Determine the (X, Y) coordinate at the center of the cell enclosing the given text.  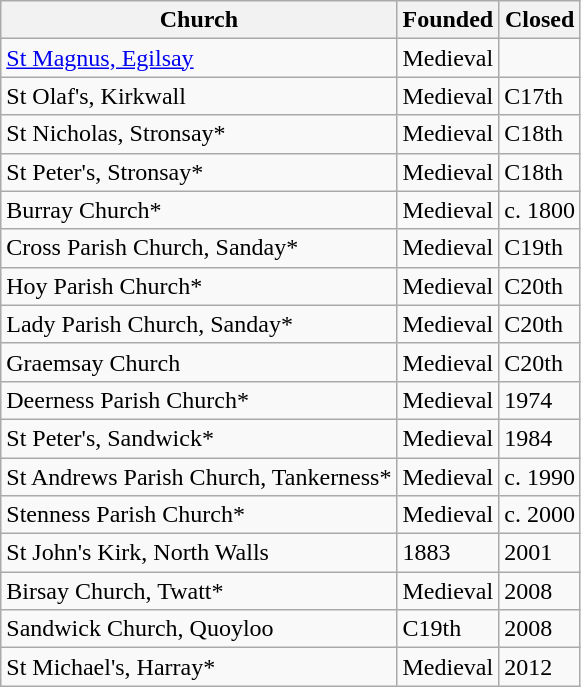
Burray Church* (199, 210)
St Andrews Parish Church, Tankerness* (199, 477)
Church (199, 20)
Founded (448, 20)
St Olaf's, Kirkwall (199, 96)
Lady Parish Church, Sanday* (199, 324)
St Peter's, Sandwick* (199, 438)
1984 (540, 438)
Closed (540, 20)
C17th (540, 96)
St Magnus, Egilsay (199, 58)
Birsay Church, Twatt* (199, 591)
St Nicholas, Stronsay* (199, 134)
St Peter's, Stronsay* (199, 172)
1974 (540, 400)
Hoy Parish Church* (199, 286)
Sandwick Church, Quoyloo (199, 629)
St Michael's, Harray* (199, 667)
c. 1990 (540, 477)
c. 2000 (540, 515)
Deerness Parish Church* (199, 400)
Graemsay Church (199, 362)
2001 (540, 553)
2012 (540, 667)
c. 1800 (540, 210)
Stenness Parish Church* (199, 515)
St John's Kirk, North Walls (199, 553)
1883 (448, 553)
Cross Parish Church, Sanday* (199, 248)
